From the cell containing the given text, extract its center point as [x, y] coordinate. 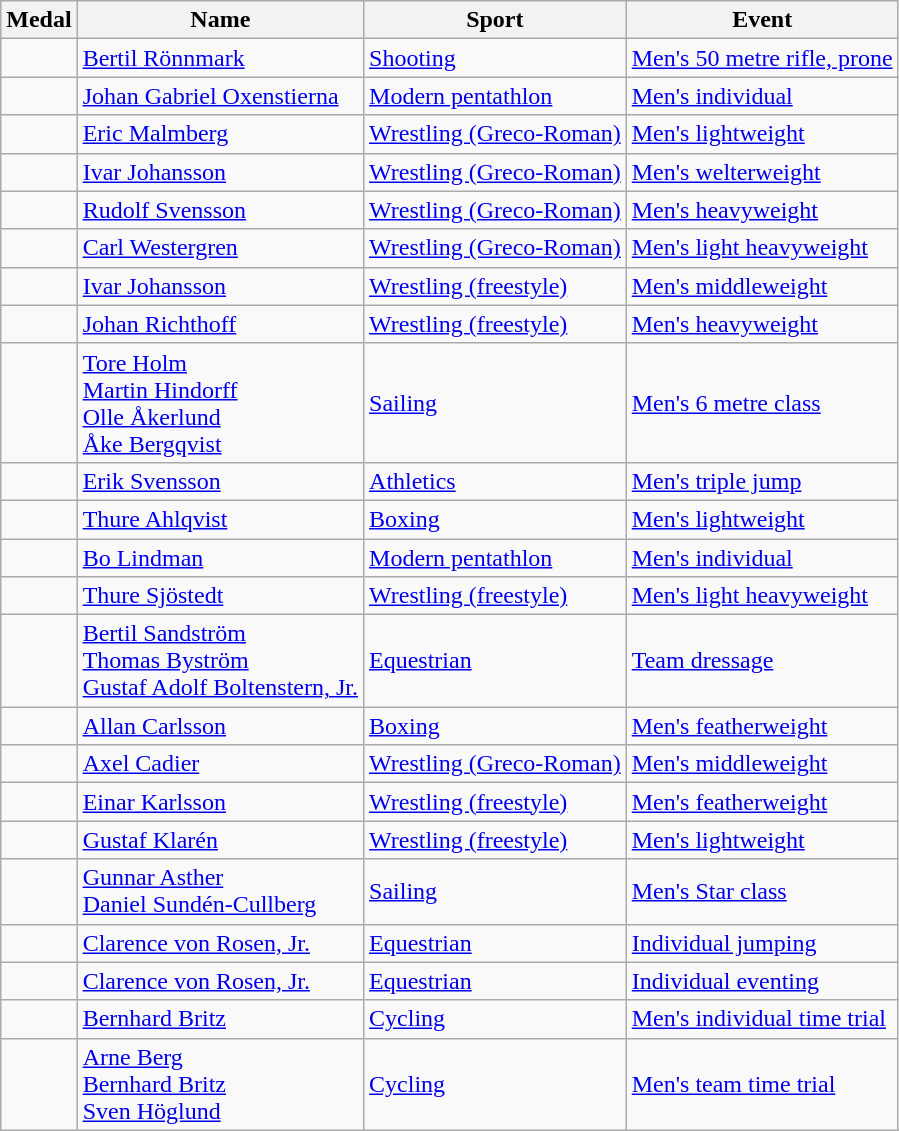
Men's team time trial [762, 1084]
Thure Ahlqvist [220, 519]
Tore HolmMartin HindorffOlle ÅkerlundÅke Bergqvist [220, 402]
Individual jumping [762, 943]
Team dressage [762, 661]
Bertil Rönnmark [220, 58]
Event [762, 20]
Einar Karlsson [220, 802]
Bernhard Britz [220, 1019]
Johan Richthoff [220, 324]
Erik Svensson [220, 481]
Johan Gabriel Oxenstierna [220, 96]
Gunnar AstherDaniel Sundén-Cullberg [220, 892]
Bo Lindman [220, 557]
Rudolf Svensson [220, 210]
Men's triple jump [762, 481]
Men's Star class [762, 892]
Axel Cadier [220, 764]
Thure Sjöstedt [220, 596]
Carl Westergren [220, 248]
Bertil SandströmThomas ByströmGustaf Adolf Boltenstern, Jr. [220, 661]
Men's 50 metre rifle, prone [762, 58]
Athletics [496, 481]
Allan Carlsson [220, 726]
Arne BergBernhard BritzSven Höglund [220, 1084]
Men's individual time trial [762, 1019]
Men's 6 metre class [762, 402]
Gustaf Klarén [220, 840]
Sport [496, 20]
Shooting [496, 58]
Medal [39, 20]
Men's welterweight [762, 172]
Name [220, 20]
Eric Malmberg [220, 134]
Individual eventing [762, 981]
